Output the [X, Y] coordinate of the center of the cell containing the given text.  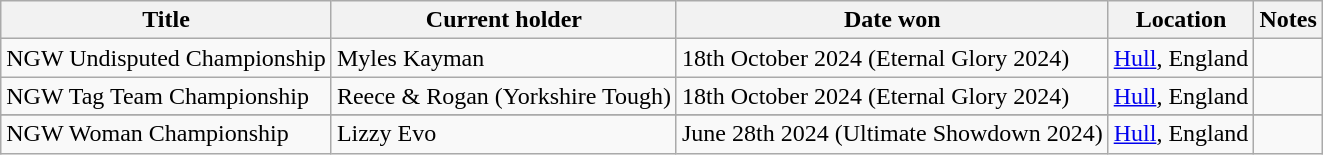
Current holder [504, 20]
Location [1181, 20]
June 28th 2024 (Ultimate Showdown 2024) [892, 134]
Reece & Rogan (Yorkshire Tough) [504, 96]
Title [166, 20]
Myles Kayman [504, 58]
NGW Woman Championship [166, 134]
Notes [1288, 20]
NGW Tag Team Championship [166, 96]
Date won [892, 20]
NGW Undisputed Championship [166, 58]
Lizzy Evo [504, 134]
